Return the (X, Y) coordinate for the center point of the cell that contains the specified text.  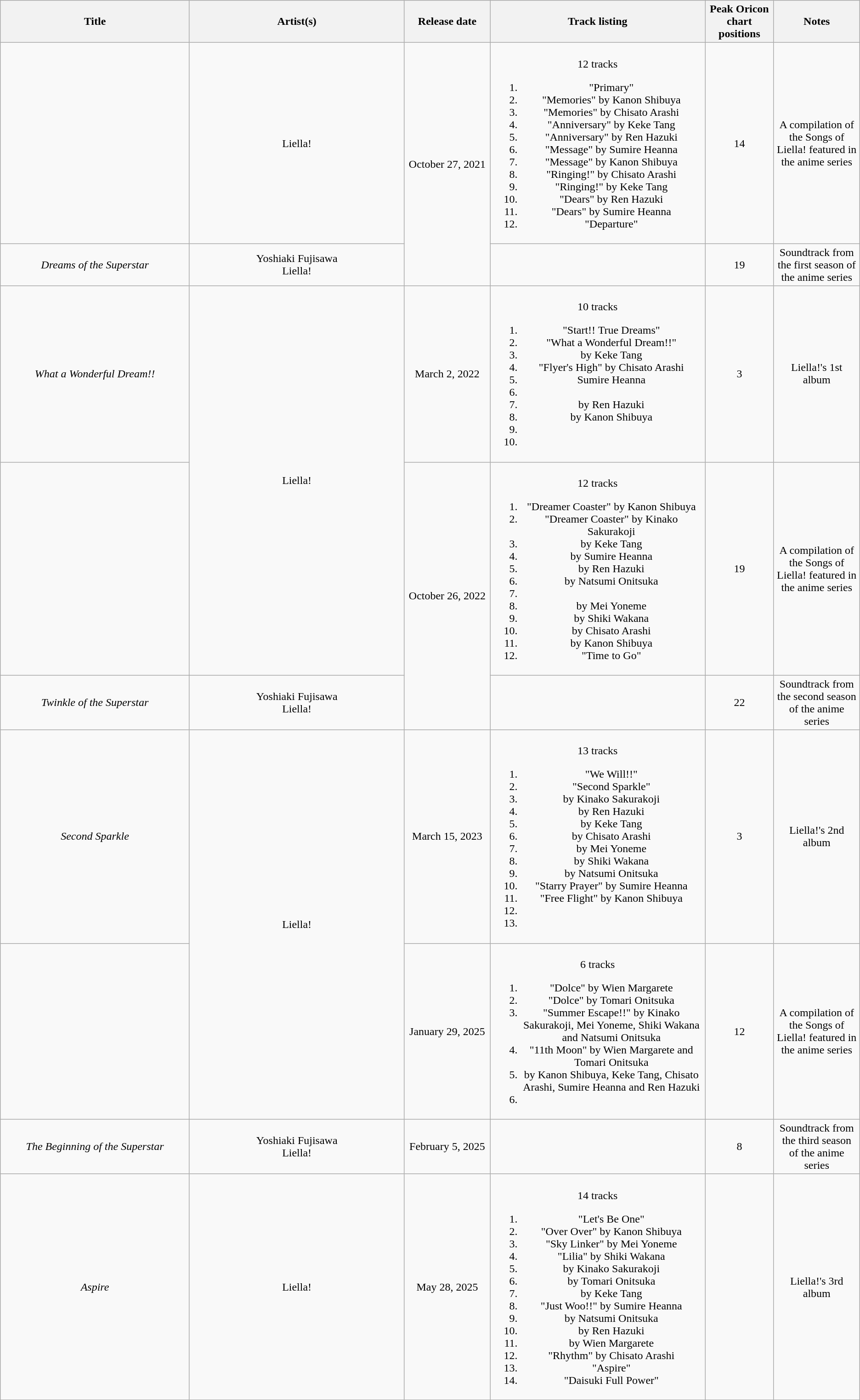
Notes (817, 22)
8 (740, 1146)
Twinkle of the Superstar (95, 702)
Liella!'s 3rd album (817, 1287)
Liella!'s 2nd album (817, 837)
Aspire (95, 1287)
10 tracks"Start!! True Dreams""What a Wonderful Dream!!" by Keke Tang"Flyer's High" by Chisato Arashi Sumire Heanna by Ren Hazuki by Kanon Shibuya (598, 374)
14 (740, 143)
Release date (447, 22)
Title (95, 22)
February 5, 2025 (447, 1146)
Liella!'s 1st album (817, 374)
March 2, 2022 (447, 374)
Second Sparkle (95, 837)
Dreams of the Superstar (95, 265)
Soundtrack from the first season of the anime series (817, 265)
Track listing (598, 22)
The Beginning of the Superstar (95, 1146)
January 29, 2025 (447, 1031)
Peak Oriconchart positions (740, 22)
October 26, 2022 (447, 596)
May 28, 2025 (447, 1287)
What a Wonderful Dream!! (95, 374)
October 27, 2021 (447, 165)
Artist(s) (297, 22)
22 (740, 702)
Soundtrack from the second season of the anime series (817, 702)
12 (740, 1031)
Soundtrack from the third season of the anime series (817, 1146)
March 15, 2023 (447, 837)
